Provide the [x, y] coordinate of the cell's center where the given text is located.  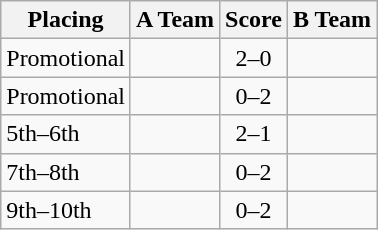
5th–6th [66, 134]
B Team [332, 20]
2–0 [254, 58]
2–1 [254, 134]
7th–8th [66, 172]
A Team [174, 20]
9th–10th [66, 210]
Placing [66, 20]
Score [254, 20]
